Detect which cell encompasses the target text, then output its [X, Y] center coordinate. 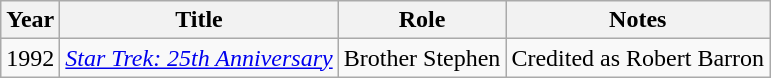
Brother Stephen [422, 58]
Credited as Robert Barron [638, 58]
Year [30, 20]
Notes [638, 20]
Role [422, 20]
1992 [30, 58]
Title [199, 20]
Star Trek: 25th Anniversary [199, 58]
